Locate the cell with the specified text and output its (x, y) center coordinate. 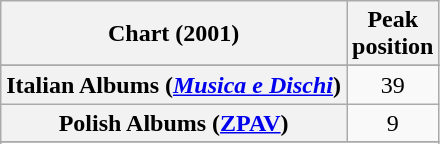
Peakposition (393, 34)
39 (393, 85)
Polish Albums (ZPAV) (174, 123)
Chart (2001) (174, 34)
9 (393, 123)
Italian Albums (Musica e Dischi) (174, 85)
